Detect which cell encompasses the target text, then output its [X, Y] center coordinate. 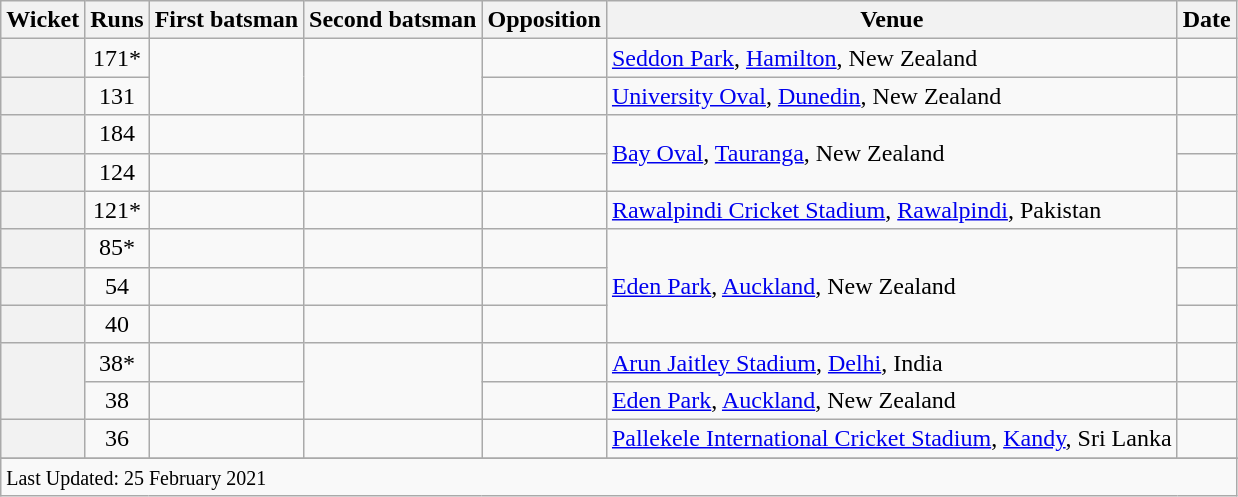
First batsman [226, 20]
38 [117, 400]
Arun Jaitley Stadium, Delhi, India [892, 362]
Opposition [544, 20]
36 [117, 438]
124 [117, 172]
Seddon Park, Hamilton, New Zealand [892, 58]
184 [117, 134]
85* [117, 248]
University Oval, Dunedin, New Zealand [892, 96]
Wicket [43, 20]
121* [117, 210]
54 [117, 286]
Runs [117, 20]
Date [1206, 20]
171* [117, 58]
38* [117, 362]
Second batsman [393, 20]
Last Updated: 25 February 2021 [618, 477]
Pallekele International Cricket Stadium, Kandy, Sri Lanka [892, 438]
Bay Oval, Tauranga, New Zealand [892, 153]
131 [117, 96]
Rawalpindi Cricket Stadium, Rawalpindi, Pakistan [892, 210]
40 [117, 324]
Venue [892, 20]
